Return [X, Y] of the center of cell containing provided text 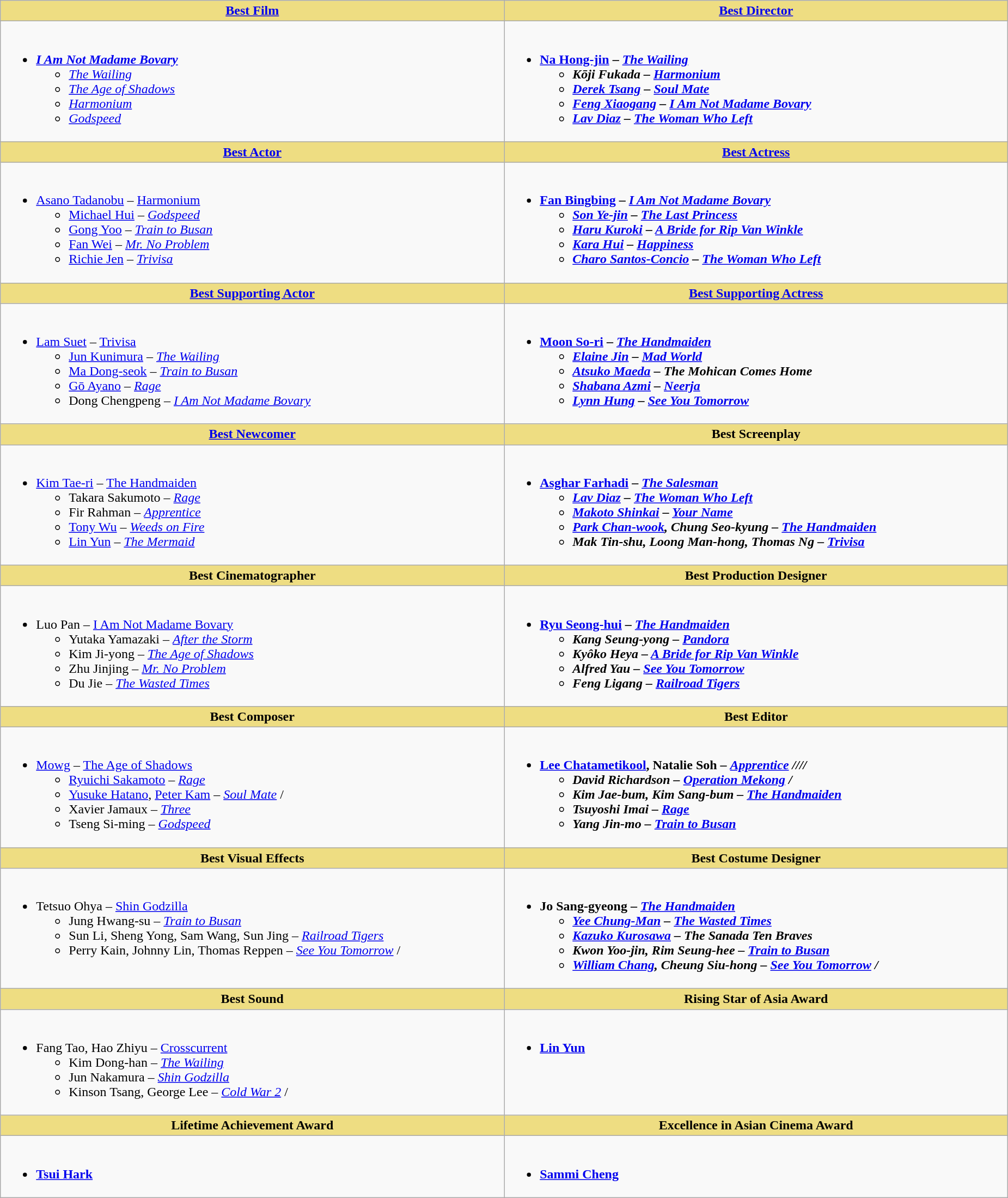
Best Newcomer [253, 434]
Best Sound [253, 999]
Asano Tadanobu – Harmonium Michael Hui – Godspeed Gong Yoo – Train to Busan Fan Wei – Mr. No Problem Richie Jen – Trivisa [253, 222]
Best Costume Designer [756, 858]
Best Actor [253, 152]
Best Cinematographer [253, 575]
Best Editor [756, 716]
Best Composer [253, 716]
Na Hong-jin – The Wailing Kōji Fukada – Harmonium Derek Tsang – Soul Mate Feng Xiaogang – I Am Not Madame Bovary Lav Diaz – The Woman Who Left [756, 82]
Best Film [253, 11]
I Am Not Madame Bovary The Wailing The Age of Shadows Harmonium Godspeed [253, 82]
Best Director [756, 11]
Best Actress [756, 152]
Best Supporting Actress [756, 293]
Fang Tao, Hao Zhiyu – Crosscurrent Kim Dong-han – The Wailing Jun Nakamura – Shin Godzilla Kinson Tsang, George Lee – Cold War 2 / [253, 1062]
Lam Suet – Trivisa Jun Kunimura – The Wailing Ma Dong-seok – Train to Busan Gō Ayano – Rage Dong Chengpeng – I Am Not Madame Bovary [253, 364]
Sammi Cheng [756, 1167]
Mowg – The Age of Shadows Ryuichi Sakamoto – Rage Yusuke Hatano, Peter Kam – Soul Mate /Xavier Jamaux – Three Tseng Si-ming – Godspeed [253, 787]
Best Screenplay [756, 434]
Moon So-ri – The Handmaiden Elaine Jin – Mad World Atsuko Maeda – The Mohican Comes Home Shabana Azmi – Neerja Lynn Hung – See You Tomorrow [756, 364]
Best Production Designer [756, 575]
Lifetime Achievement Award [253, 1126]
Lin Yun [756, 1062]
Rising Star of Asia Award [756, 999]
Tsui Hark [253, 1167]
Best Visual Effects [253, 858]
Best Supporting Actor [253, 293]
Excellence in Asian Cinema Award [756, 1126]
Kim Tae-ri – The Handmaiden Takara Sakumoto – Rage Fir Rahman – Apprentice Tony Wu – Weeds on Fire Lin Yun – The Mermaid [253, 504]
